Return (X, Y) of the center of cell containing provided text 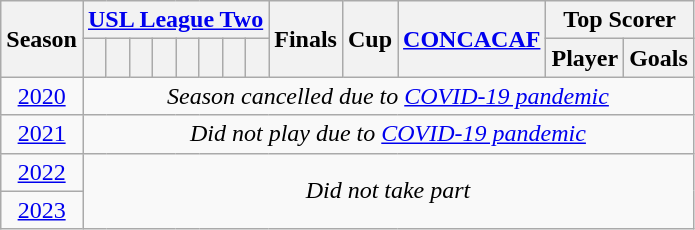
Top Scorer (620, 20)
Finals (306, 39)
Did not play due to COVID-19 pandemic (388, 134)
Season cancelled due to COVID-19 pandemic (388, 96)
USL League Two (175, 20)
Goals (659, 58)
2023 (42, 210)
Player (585, 58)
Cup (370, 39)
2021 (42, 134)
2022 (42, 172)
CONCACAF (472, 39)
Did not take part (388, 191)
2020 (42, 96)
Season (42, 39)
